Extract the (X, Y) coordinate from the center of the cell holding the provided text.  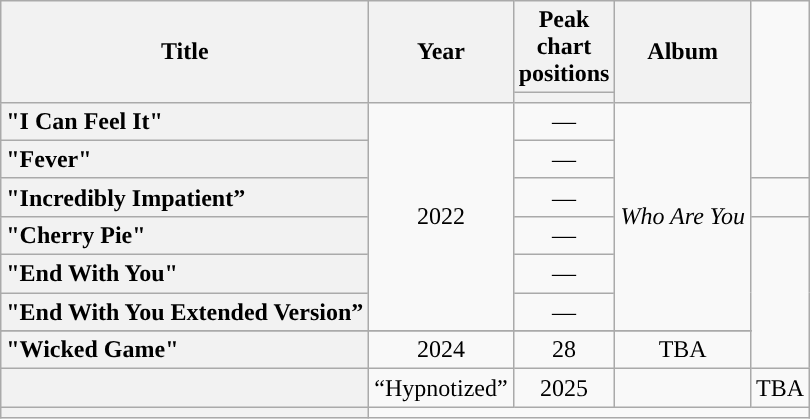
"I Can Feel It" (185, 121)
"End With You" (185, 274)
"Fever" (185, 159)
Who Are You (683, 216)
2022 (441, 216)
“Hypnotized” (441, 388)
Title (185, 52)
Album (683, 52)
"Incredibly Impatient” (185, 197)
2024 (441, 350)
2025 (564, 388)
"End With You Extended Version” (185, 312)
Peak chart positions (564, 47)
Year (441, 52)
"Cherry Pie" (185, 235)
28 (564, 350)
"Wicked Game" (185, 350)
